Return (x, y) of the center of cell containing provided text 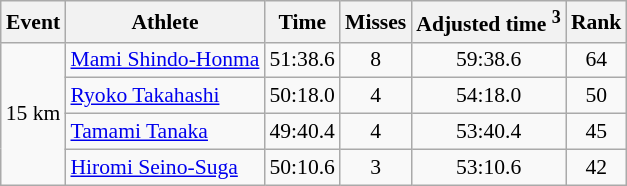
42 (596, 167)
50:10.6 (302, 167)
Mami Shindo-Honma (164, 60)
59:38.6 (488, 60)
50 (596, 96)
51:38.6 (302, 60)
49:40.4 (302, 132)
Hiromi Seino-Suga (164, 167)
Misses (376, 22)
Tamami Tanaka (164, 132)
50:18.0 (302, 96)
Ryoko Takahashi (164, 96)
15 km (34, 113)
Event (34, 22)
54:18.0 (488, 96)
Time (302, 22)
Athlete (164, 22)
3 (376, 167)
45 (596, 132)
53:10.6 (488, 167)
8 (376, 60)
64 (596, 60)
53:40.4 (488, 132)
Rank (596, 22)
Adjusted time 3 (488, 22)
